Find where the given text appears and provide that cell's center as (x, y) coordinate. 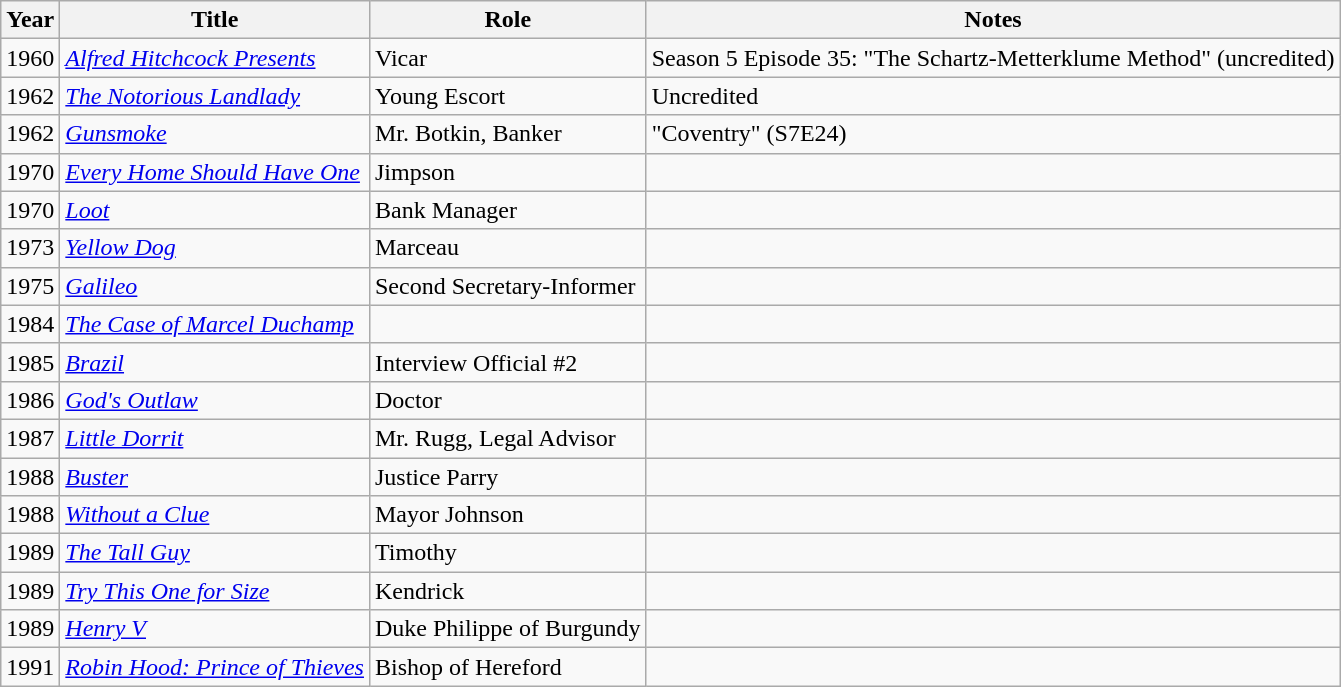
Brazil (215, 362)
1985 (30, 362)
Henry V (215, 629)
1986 (30, 400)
1987 (30, 438)
Little Dorrit (215, 438)
The Notorious Landlady (215, 96)
Young Escort (508, 96)
God's Outlaw (215, 400)
Season 5 Episode 35: "The Schartz-Metterklume Method" (uncredited) (993, 58)
"Coventry" (S7E24) (993, 134)
Mr. Rugg, Legal Advisor (508, 438)
Bank Manager (508, 210)
Role (508, 20)
Interview Official #2 (508, 362)
Jimpson (508, 172)
Marceau (508, 248)
The Tall Guy (215, 553)
Loot (215, 210)
Every Home Should Have One (215, 172)
1991 (30, 667)
Kendrick (508, 591)
Galileo (215, 286)
Year (30, 20)
Without a Clue (215, 515)
Doctor (508, 400)
Second Secretary-Informer (508, 286)
Gunsmoke (215, 134)
Timothy (508, 553)
Buster (215, 477)
Title (215, 20)
Justice Parry (508, 477)
1960 (30, 58)
Vicar (508, 58)
Mayor Johnson (508, 515)
Uncredited (993, 96)
Mr. Botkin, Banker (508, 134)
1984 (30, 324)
1975 (30, 286)
1973 (30, 248)
Robin Hood: Prince of Thieves (215, 667)
The Case of Marcel Duchamp (215, 324)
Yellow Dog (215, 248)
Notes (993, 20)
Try This One for Size (215, 591)
Duke Philippe of Burgundy (508, 629)
Bishop of Hereford (508, 667)
Alfred Hitchcock Presents (215, 58)
